Search for the cell housing the specified text and yield its (x, y) center coordinate. 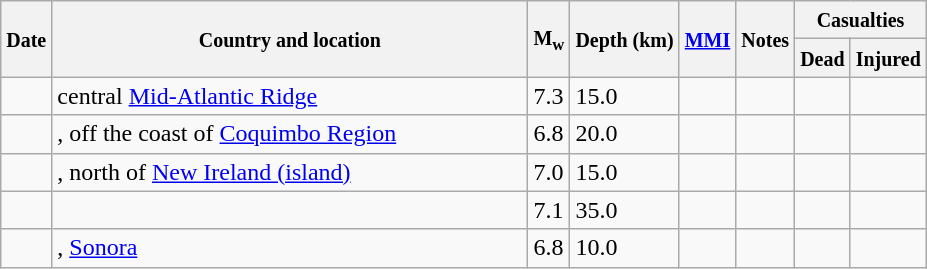
Dead (823, 58)
7.0 (549, 172)
MMI (708, 39)
Injured (888, 58)
, Sonora (290, 248)
10.0 (624, 248)
central Mid-Atlantic Ridge (290, 96)
7.3 (549, 96)
Mw (549, 39)
Date (26, 39)
Notes (766, 39)
Depth (km) (624, 39)
Casualties (861, 20)
20.0 (624, 134)
35.0 (624, 210)
7.1 (549, 210)
, north of New Ireland (island) (290, 172)
Country and location (290, 39)
, off the coast of Coquimbo Region (290, 134)
